Output the (X, Y) coordinate of the center of the cell containing the given text.  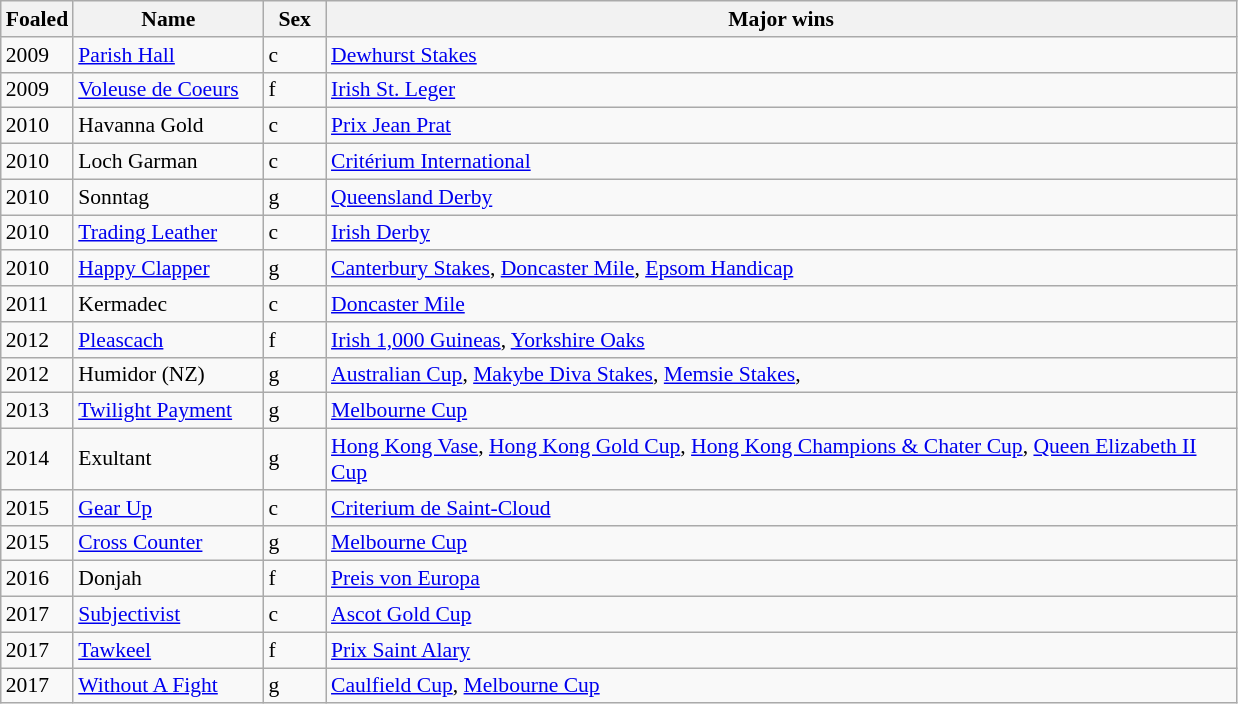
Irish St. Leger (781, 90)
Name (168, 19)
Gear Up (168, 508)
Twilight Payment (168, 411)
Dewhurst Stakes (781, 55)
Queensland Derby (781, 197)
Caulfield Cup, Melbourne Cup (781, 686)
Ascot Gold Cup (781, 615)
Donjah (168, 579)
Irish 1,000 Guineas, Yorkshire Oaks (781, 340)
2013 (37, 411)
Canterbury Stakes, Doncaster Mile, Epsom Handicap (781, 269)
Sonntag (168, 197)
Exultant (168, 460)
Happy Clapper (168, 269)
Irish Derby (781, 233)
2016 (37, 579)
Doncaster Mile (781, 304)
Voleuse de Coeurs (168, 90)
Without A Fight (168, 686)
Kermadec (168, 304)
Major wins (781, 19)
Trading Leather (168, 233)
Preis von Europa (781, 579)
Prix Saint Alary (781, 650)
Subjectivist (168, 615)
Parish Hall (168, 55)
2011 (37, 304)
Hong Kong Vase, Hong Kong Gold Cup, Hong Kong Champions & Chater Cup, Queen Elizabeth II Cup (781, 460)
Havanna Gold (168, 126)
Tawkeel (168, 650)
2014 (37, 460)
Loch Garman (168, 162)
Critérium International (781, 162)
Australian Cup, Makybe Diva Stakes, Memsie Stakes, (781, 375)
Criterium de Saint-Cloud (781, 508)
Pleascach (168, 340)
Humidor (NZ) (168, 375)
Foaled (37, 19)
Prix Jean Prat (781, 126)
Sex (294, 19)
Cross Counter (168, 543)
